Provide the [x, y] coordinate of the cell's center where the given text is located.  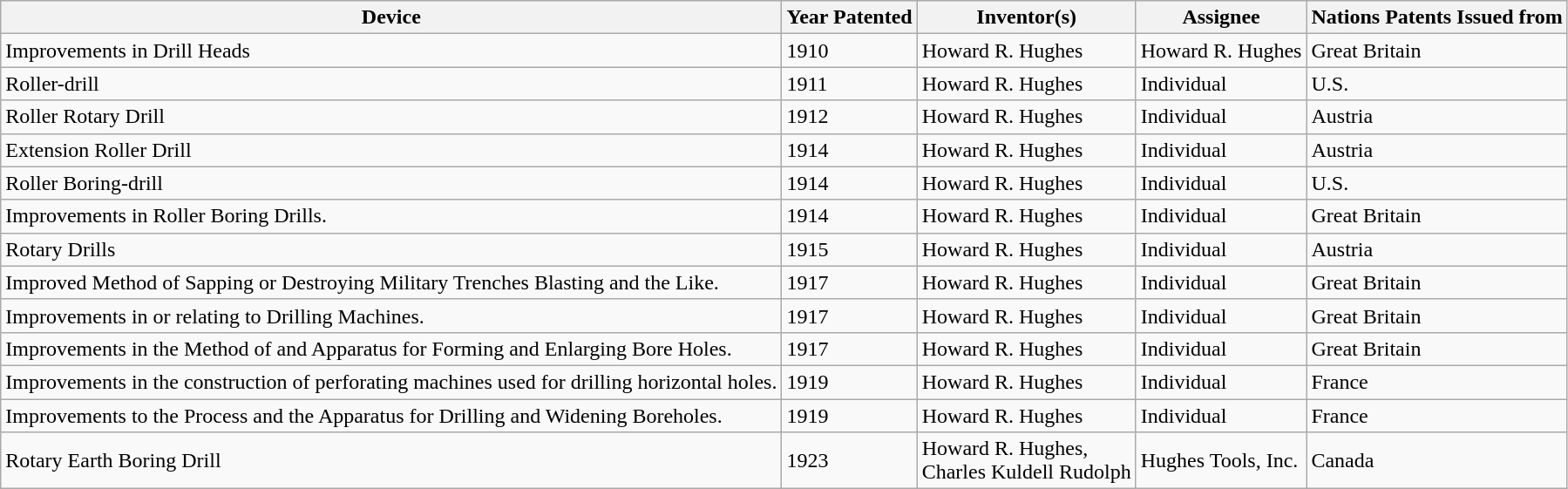
Inventor(s) [1027, 17]
Extension Roller Drill [391, 150]
Improved Method of Sapping or Destroying Military Trenches Blasting and the Like. [391, 282]
Roller Rotary Drill [391, 117]
Improvements in or relating to Drilling Machines. [391, 316]
Roller Boring-drill [391, 183]
Year Patented [849, 17]
Hughes Tools, Inc. [1221, 460]
Roller-drill [391, 84]
1911 [849, 84]
Rotary Earth Boring Drill [391, 460]
Improvements to the Process and the Apparatus for Drilling and Widening Boreholes. [391, 416]
1912 [849, 117]
Canada [1436, 460]
Improvements in the construction of perforating machines used for drilling horizontal holes. [391, 382]
Improvements in the Method of and Apparatus for Forming and Enlarging Bore Holes. [391, 349]
Device [391, 17]
Rotary Drills [391, 249]
Improvements in Roller Boring Drills. [391, 216]
Nations Patents Issued from [1436, 17]
1915 [849, 249]
Assignee [1221, 17]
Improvements in Drill Heads [391, 51]
Howard R. Hughes,Charles Kuldell Rudolph [1027, 460]
1923 [849, 460]
1910 [849, 51]
